Find where the given text appears and provide that cell's center as [x, y] coordinate. 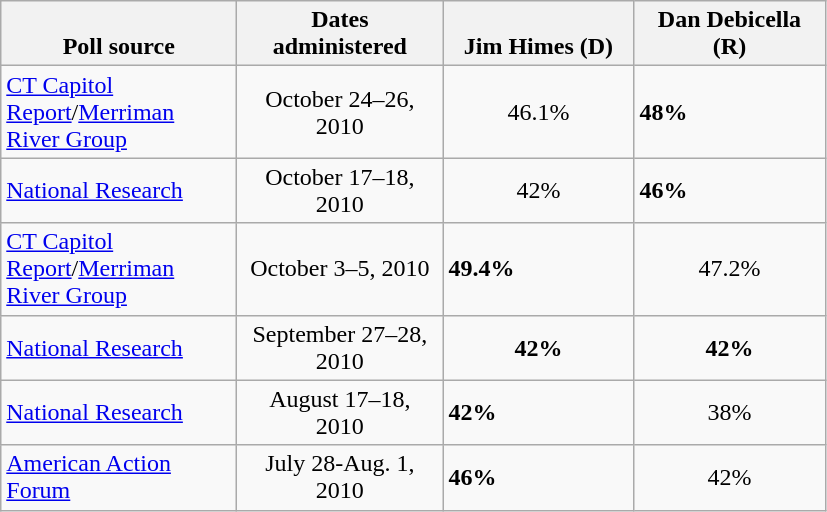
American Action Forum [119, 478]
October 3–5, 2010 [340, 269]
October 24–26, 2010 [340, 112]
49.4% [538, 269]
38% [730, 412]
47.2% [730, 269]
August 17–18, 2010 [340, 412]
48% [730, 112]
46.1% [538, 112]
July 28-Aug. 1, 2010 [340, 478]
Dan Debicella (R) [730, 34]
September 27–28, 2010 [340, 348]
Dates administered [340, 34]
Poll source [119, 34]
October 17–18, 2010 [340, 190]
Jim Himes (D) [538, 34]
